Extract the [X, Y] coordinate from the center of the cell holding the provided text.  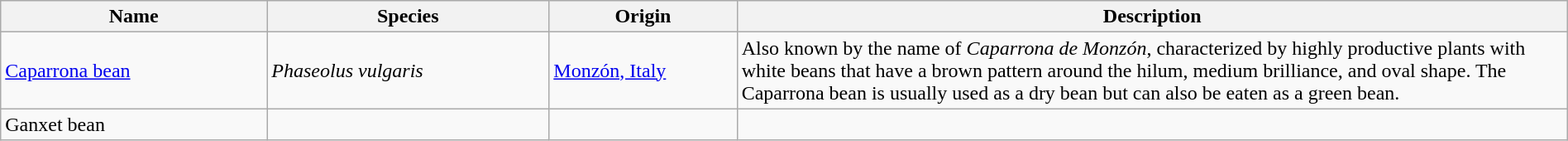
Description [1152, 17]
Caparrona bean [134, 70]
Origin [643, 17]
Species [409, 17]
Phaseolus vulgaris [409, 70]
Name [134, 17]
Ganxet bean [134, 124]
Monzón, Italy [643, 70]
